Detect which cell encompasses the target text, then output its [X, Y] center coordinate. 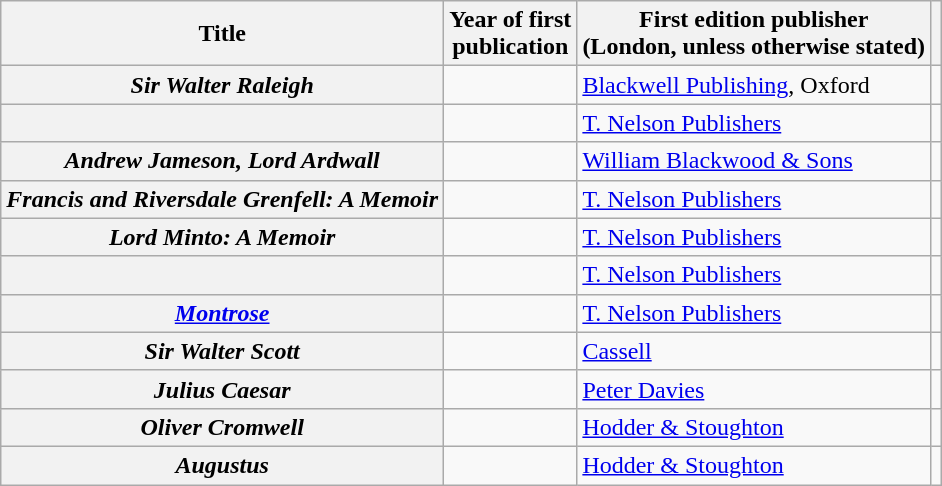
Francis and Riversdale Grenfell: A Memoir [222, 199]
Oliver Cromwell [222, 427]
Sir Walter Raleigh [222, 85]
Augustus [222, 465]
Title [222, 34]
Cassell [754, 351]
First edition publisher(London, unless otherwise stated) [754, 34]
Montrose [222, 313]
Julius Caesar [222, 389]
Andrew Jameson, Lord Ardwall [222, 161]
Peter Davies [754, 389]
Lord Minto: A Memoir [222, 237]
Year of firstpublication [510, 34]
Sir Walter Scott [222, 351]
William Blackwood & Sons [754, 161]
Blackwell Publishing, Oxford [754, 85]
